Return (X, Y) of the center of cell containing provided text 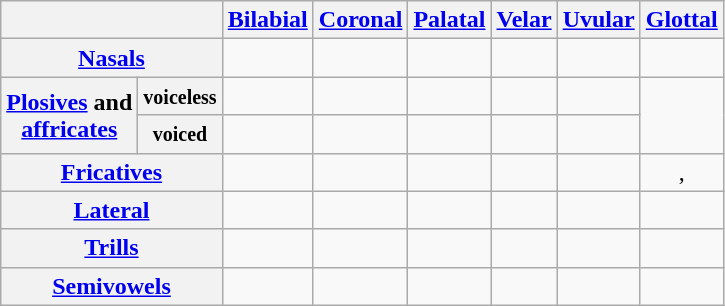
voiced (180, 134)
voiceless (180, 96)
Lateral (112, 210)
, (682, 172)
Fricatives (112, 172)
Bilabial (268, 20)
Uvular (598, 20)
Coronal (360, 20)
Semivowels (112, 286)
Trills (112, 248)
Glottal (682, 20)
Nasals (112, 58)
Palatal (450, 20)
Velar (524, 20)
Plosives andaffricates (70, 115)
